Return the (X, Y) coordinate for the center point of the cell that contains the specified text.  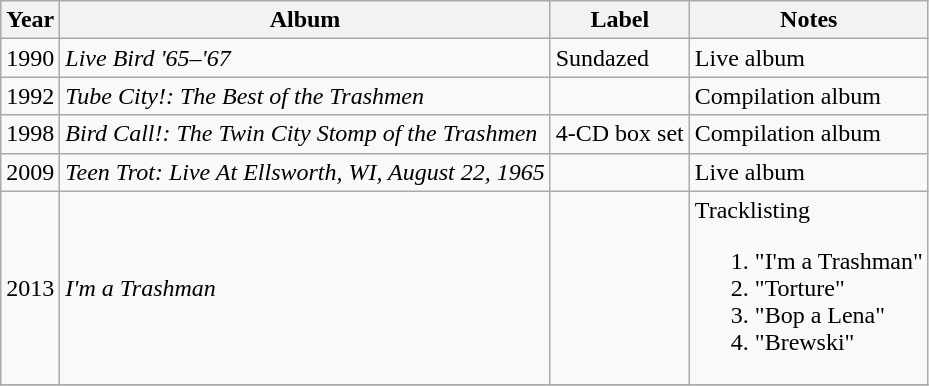
Label (620, 20)
4-CD box set (620, 134)
Sundazed (620, 58)
2013 (30, 288)
Album (305, 20)
Tube City!: The Best of the Trashmen (305, 96)
I'm a Trashman (305, 288)
1992 (30, 96)
Year (30, 20)
1990 (30, 58)
Bird Call!: The Twin City Stomp of the Trashmen (305, 134)
1998 (30, 134)
Notes (808, 20)
Teen Trot: Live At Ellsworth, WI, August 22, 1965 (305, 172)
2009 (30, 172)
Tracklisting"I'm a Trashman""Torture""Bop a Lena""Brewski" (808, 288)
Live Bird '65–'67 (305, 58)
